Search for the cell housing the specified text and yield its (x, y) center coordinate. 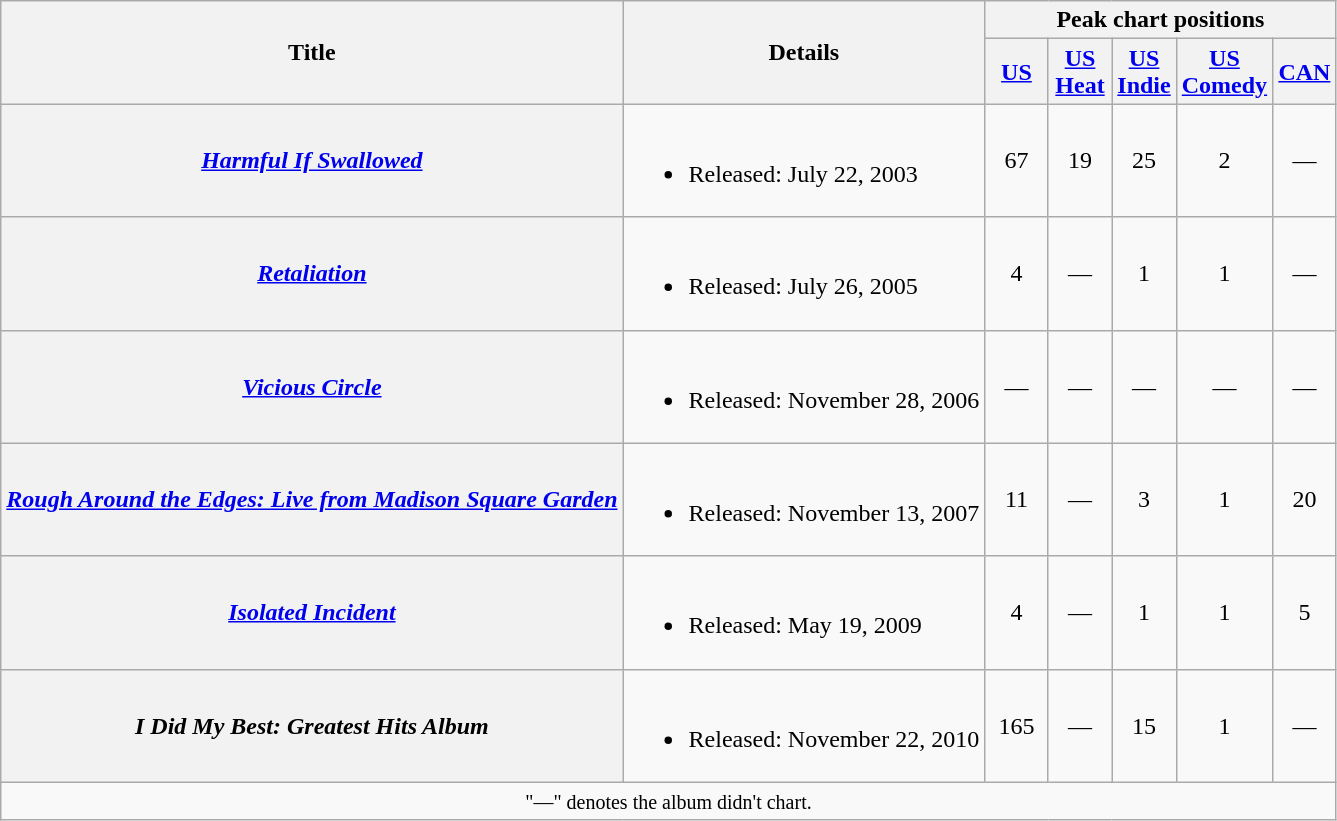
Details (804, 52)
Harmful If Swallowed (312, 160)
USComedy (1224, 72)
I Did My Best: Greatest Hits Album (312, 726)
Released: November 28, 2006 (804, 386)
Released: May 19, 2009 (804, 612)
Retaliation (312, 274)
Released: July 22, 2003 (804, 160)
Isolated Incident (312, 612)
Title (312, 52)
19 (1080, 160)
165 (1017, 726)
Rough Around the Edges: Live from Madison Square Garden (312, 500)
Vicious Circle (312, 386)
Released: November 22, 2010 (804, 726)
20 (1305, 500)
11 (1017, 500)
Released: July 26, 2005 (804, 274)
25 (1144, 160)
15 (1144, 726)
Released: November 13, 2007 (804, 500)
USHeat (1080, 72)
3 (1144, 500)
US (1017, 72)
5 (1305, 612)
CAN (1305, 72)
USIndie (1144, 72)
"—" denotes the album didn't chart. (668, 801)
67 (1017, 160)
Peak chart positions (1161, 20)
2 (1224, 160)
